Search for the cell housing the specified text and yield its [X, Y] center coordinate. 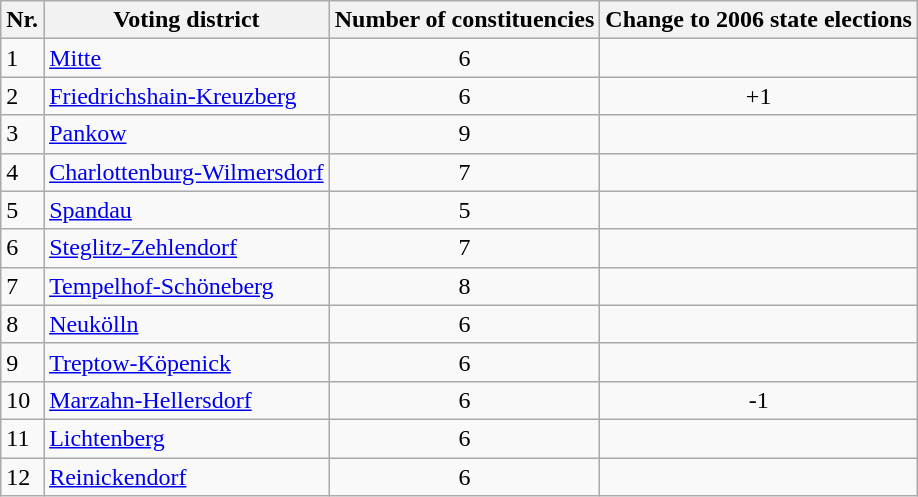
Tempelhof-Schöneberg [187, 286]
Charlottenburg-Wilmersdorf [187, 172]
1 [22, 58]
Voting district [187, 20]
Steglitz-Zehlendorf [187, 248]
Lichtenberg [187, 438]
-1 [759, 400]
Reinickendorf [187, 477]
Neukölln [187, 324]
Nr. [22, 20]
10 [22, 400]
+1 [759, 96]
11 [22, 438]
Change to 2006 state elections [759, 20]
Mitte [187, 58]
12 [22, 477]
3 [22, 134]
2 [22, 96]
Pankow [187, 134]
Marzahn-Hellersdorf [187, 400]
Number of constituencies [464, 20]
Friedrichshain-Kreuzberg [187, 96]
Treptow-Köpenick [187, 362]
4 [22, 172]
Spandau [187, 210]
